Determine the [x, y] coordinate at the center of the cell enclosing the given text.  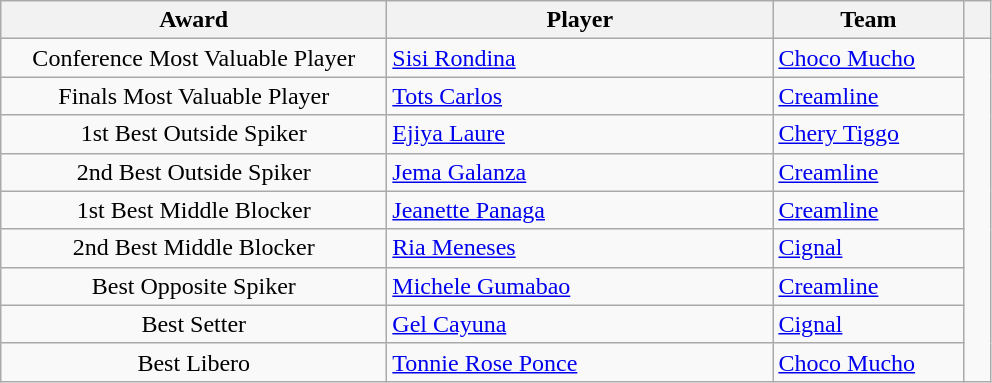
1st Best Middle Blocker [194, 210]
Sisi Rondina [580, 58]
Award [194, 20]
Jeanette Panaga [580, 210]
Player [580, 20]
Ejiya Laure [580, 134]
Chery Tiggo [868, 134]
Ria Meneses [580, 248]
Finals Most Valuable Player [194, 96]
Team [868, 20]
Tonnie Rose Ponce [580, 362]
2nd Best Outside Spiker [194, 172]
Best Setter [194, 324]
Jema Galanza [580, 172]
Tots Carlos [580, 96]
1st Best Outside Spiker [194, 134]
Best Opposite Spiker [194, 286]
2nd Best Middle Blocker [194, 248]
Gel Cayuna [580, 324]
Best Libero [194, 362]
Michele Gumabao [580, 286]
Conference Most Valuable Player [194, 58]
